For the text-containing cell, return its midpoint in [x, y] coordinate format. 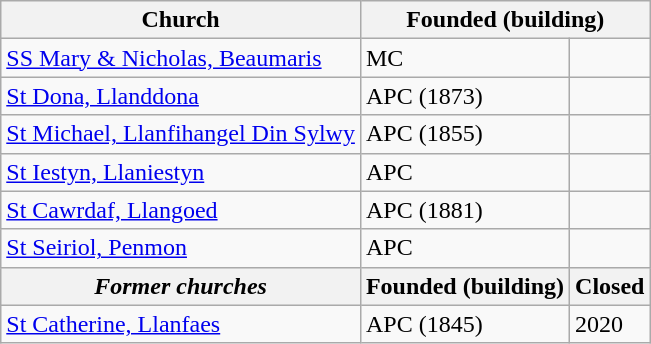
MC [464, 58]
APC (1873) [464, 96]
APC (1845) [464, 324]
Closed [610, 286]
St Cawrdaf, Llangoed [181, 210]
SS Mary & Nicholas, Beaumaris [181, 58]
St Michael, Llanfihangel Din Sylwy [181, 134]
St Catherine, Llanfaes [181, 324]
Former churches [181, 286]
St Dona, Llanddona [181, 96]
St Seiriol, Penmon [181, 248]
APC (1881) [464, 210]
Church [181, 20]
2020 [610, 324]
APC (1855) [464, 134]
St Iestyn, Llaniestyn [181, 172]
